Provide the [x, y] coordinate of the cell's center where the given text is located.  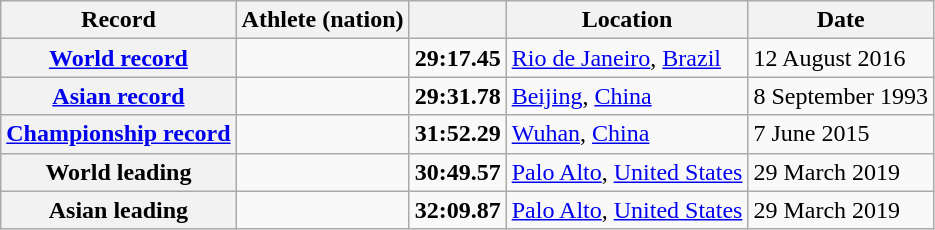
8 September 1993 [841, 96]
World leading [118, 172]
Asian leading [118, 210]
12 August 2016 [841, 58]
Beijing, China [627, 96]
32:09.87 [458, 210]
29:31.78 [458, 96]
Athlete (nation) [322, 20]
31:52.29 [458, 134]
Location [627, 20]
Date [841, 20]
30:49.57 [458, 172]
Championship record [118, 134]
Asian record [118, 96]
World record [118, 58]
Record [118, 20]
Rio de Janeiro, Brazil [627, 58]
Wuhan, China [627, 134]
29:17.45 [458, 58]
7 June 2015 [841, 134]
